Identify which cell holds the provided text, then report its (X, Y) central coordinate. 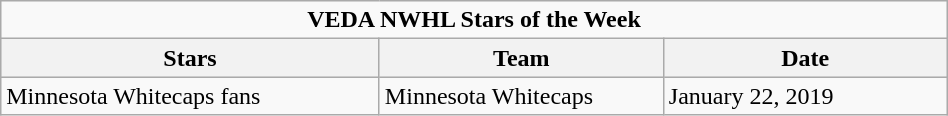
Team (521, 58)
Stars (190, 58)
January 22, 2019 (805, 96)
Date (805, 58)
VEDA NWHL Stars of the Week (474, 20)
Minnesota Whitecaps (521, 96)
Minnesota Whitecaps fans (190, 96)
